Find where the given text appears and provide that cell's center as (x, y) coordinate. 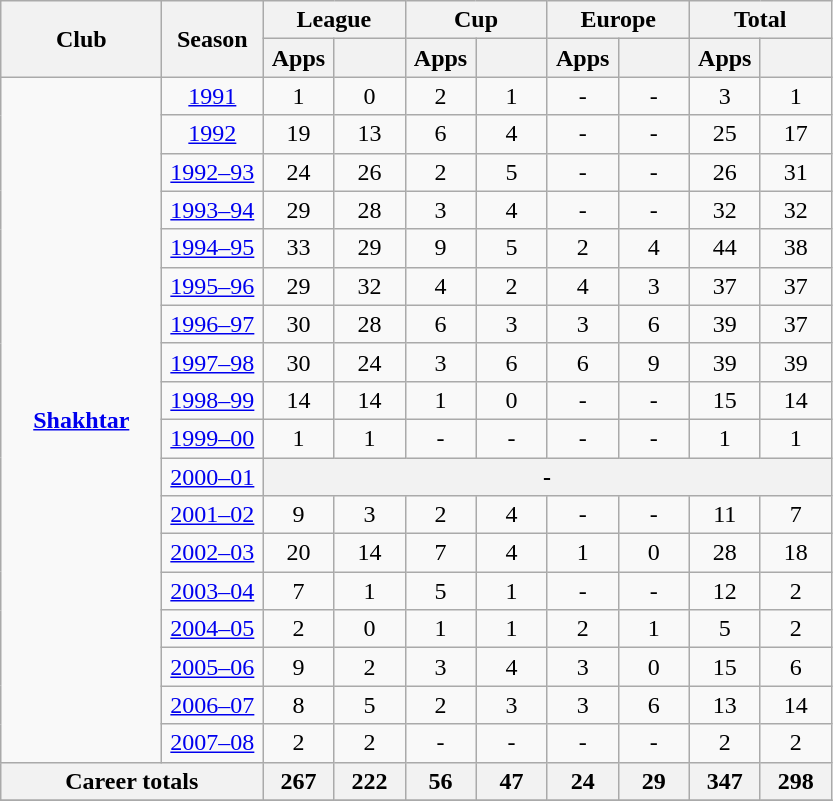
18 (796, 553)
31 (796, 172)
20 (298, 553)
298 (796, 781)
2003–04 (212, 591)
2006–07 (212, 705)
12 (724, 591)
1999–00 (212, 438)
1992–93 (212, 172)
League (334, 20)
2007–08 (212, 743)
222 (370, 781)
38 (796, 248)
33 (298, 248)
47 (512, 781)
1991 (212, 96)
Total (760, 20)
1997–98 (212, 362)
267 (298, 781)
44 (724, 248)
2001–02 (212, 515)
1994–95 (212, 248)
1992 (212, 134)
2005–06 (212, 667)
2002–03 (212, 553)
1993–94 (212, 210)
1998–99 (212, 400)
19 (298, 134)
2004–05 (212, 629)
1996–97 (212, 324)
Career totals (132, 781)
25 (724, 134)
2000–01 (212, 477)
11 (724, 515)
8 (298, 705)
Season (212, 39)
Club (82, 39)
17 (796, 134)
Cup (476, 20)
Europe (618, 20)
Shakhtar (82, 420)
1995–96 (212, 286)
347 (724, 781)
56 (440, 781)
